From the cell containing the given text, extract its center point as (x, y) coordinate. 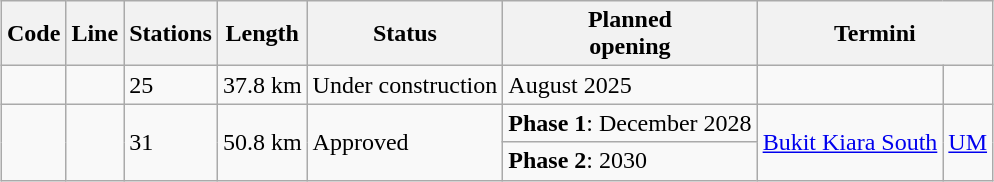
31 (171, 142)
Length (262, 34)
Under construction (405, 85)
Status (405, 34)
50.8 km (262, 142)
Termini (874, 34)
Plannedopening (630, 34)
Bukit Kiara South (850, 142)
Phase 1: December 2028 (630, 123)
Line (95, 34)
37.8 km (262, 85)
August 2025 (630, 85)
25 (171, 85)
Phase 2: 2030 (630, 161)
Code (33, 34)
Stations (171, 34)
UM (968, 142)
Approved (405, 142)
